Extract the [X, Y] coordinate from the center of the cell holding the provided text.  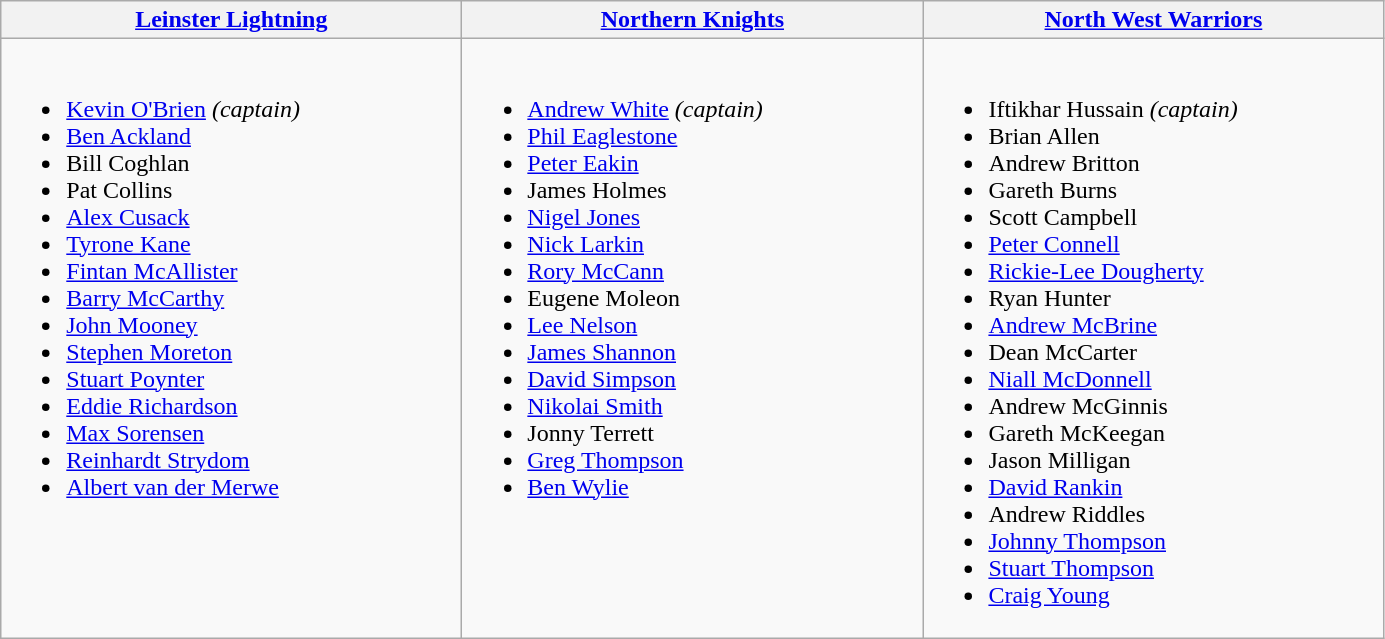
North West Warriors [1154, 20]
Northern Knights [692, 20]
Leinster Lightning [232, 20]
